Capture the cell that displays the provided text and extract its [X, Y] central coordinate. 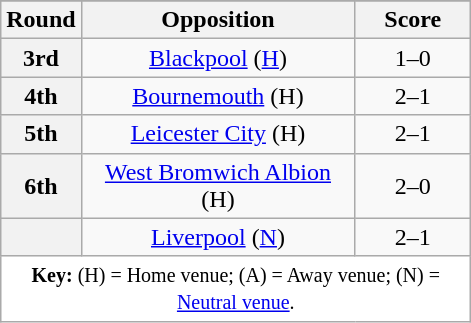
2–0 [413, 186]
3rd [41, 58]
Round [41, 20]
Blackpool (H) [218, 58]
Leicester City (H) [218, 134]
West Bromwich Albion (H) [218, 186]
Key: (H) = Home venue; (A) = Away venue; (N) = Neutral venue. [236, 288]
Score [413, 20]
Bournemouth (H) [218, 96]
Liverpool (N) [218, 237]
4th [41, 96]
1–0 [413, 58]
5th [41, 134]
Opposition [218, 20]
6th [41, 186]
